For the text-containing cell, return its midpoint in [x, y] coordinate format. 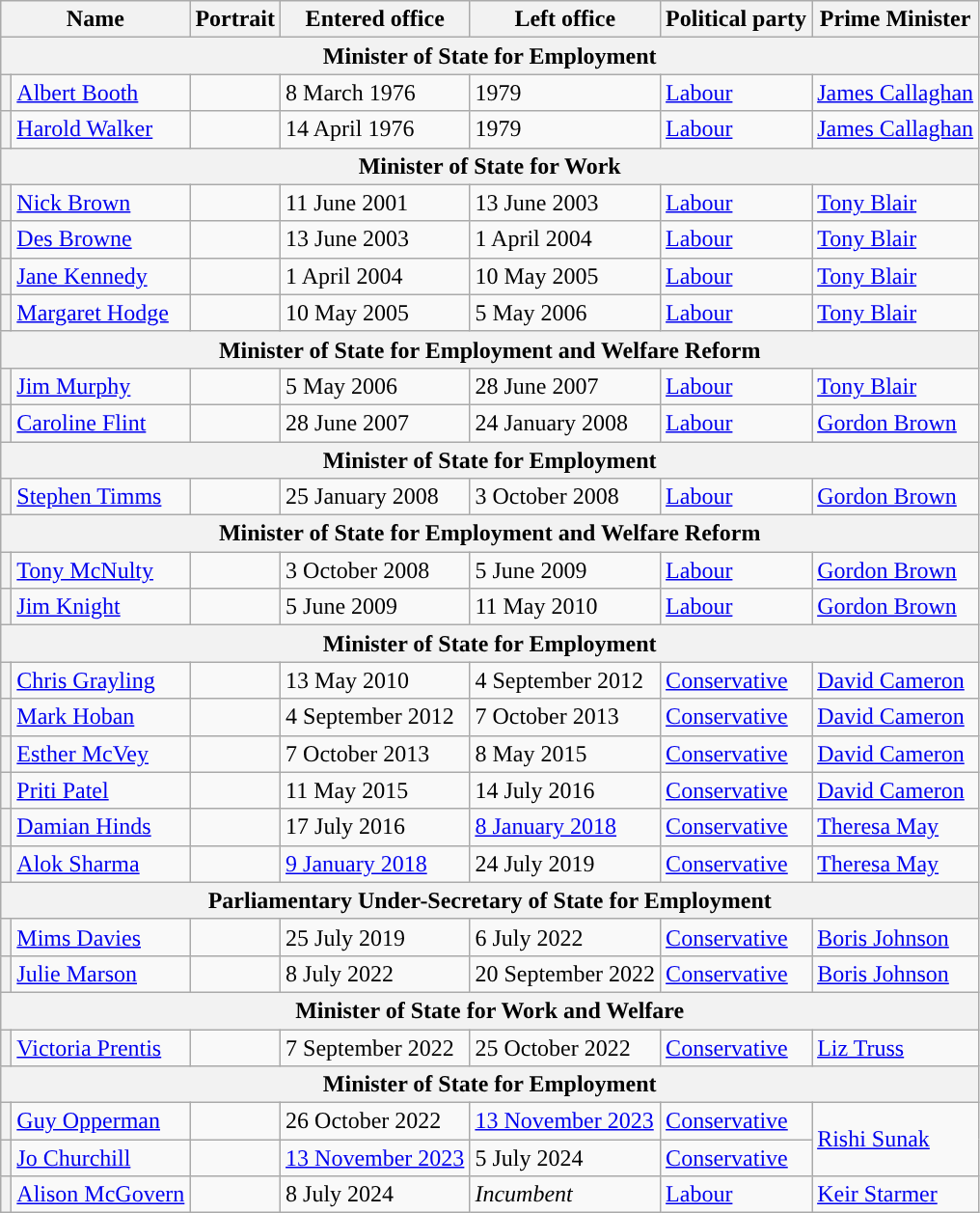
Alok Sharma [100, 864]
6 July 2022 [565, 937]
Political party [737, 19]
25 January 2008 [375, 497]
Harold Walker [100, 129]
Des Browne [100, 239]
Jo Churchill [100, 1158]
Jim Knight [100, 607]
Name [95, 19]
5 July 2024 [565, 1158]
17 July 2016 [375, 827]
Portrait [235, 19]
Nick Brown [100, 203]
Caroline Flint [100, 423]
Albert Booth [100, 93]
Keir Starmer [895, 1195]
Guy Opperman [100, 1121]
Priti Patel [100, 790]
24 July 2019 [565, 864]
Incumbent [565, 1195]
Jane Kennedy [100, 276]
Mims Davies [100, 937]
Rishi Sunak [895, 1140]
26 October 2022 [375, 1121]
Minister of State for Work and Welfare [490, 1010]
Alison McGovern [100, 1195]
Liz Truss [895, 1047]
9 January 2018 [375, 864]
11 June 2001 [375, 203]
8 January 2018 [565, 827]
11 May 2015 [375, 790]
25 July 2019 [375, 937]
11 May 2010 [565, 607]
Damian Hinds [100, 827]
8 March 1976 [375, 93]
8 May 2015 [565, 754]
20 September 2022 [565, 974]
25 October 2022 [565, 1047]
24 January 2008 [565, 423]
Stephen Timms [100, 497]
Julie Marson [100, 974]
Minister of State for Work [490, 166]
Jim Murphy [100, 386]
Esther McVey [100, 754]
13 May 2010 [375, 680]
Chris Grayling [100, 680]
Parliamentary Under-Secretary of State for Employment [490, 900]
Entered office [375, 19]
Mark Hoban [100, 717]
Margaret Hodge [100, 313]
Prime Minister [895, 19]
7 September 2022 [375, 1047]
8 July 2024 [375, 1195]
Tony McNulty [100, 570]
14 July 2016 [565, 790]
8 July 2022 [375, 974]
14 April 1976 [375, 129]
Left office [565, 19]
Victoria Prentis [100, 1047]
